Identify which cell holds the provided text, then report its [x, y] central coordinate. 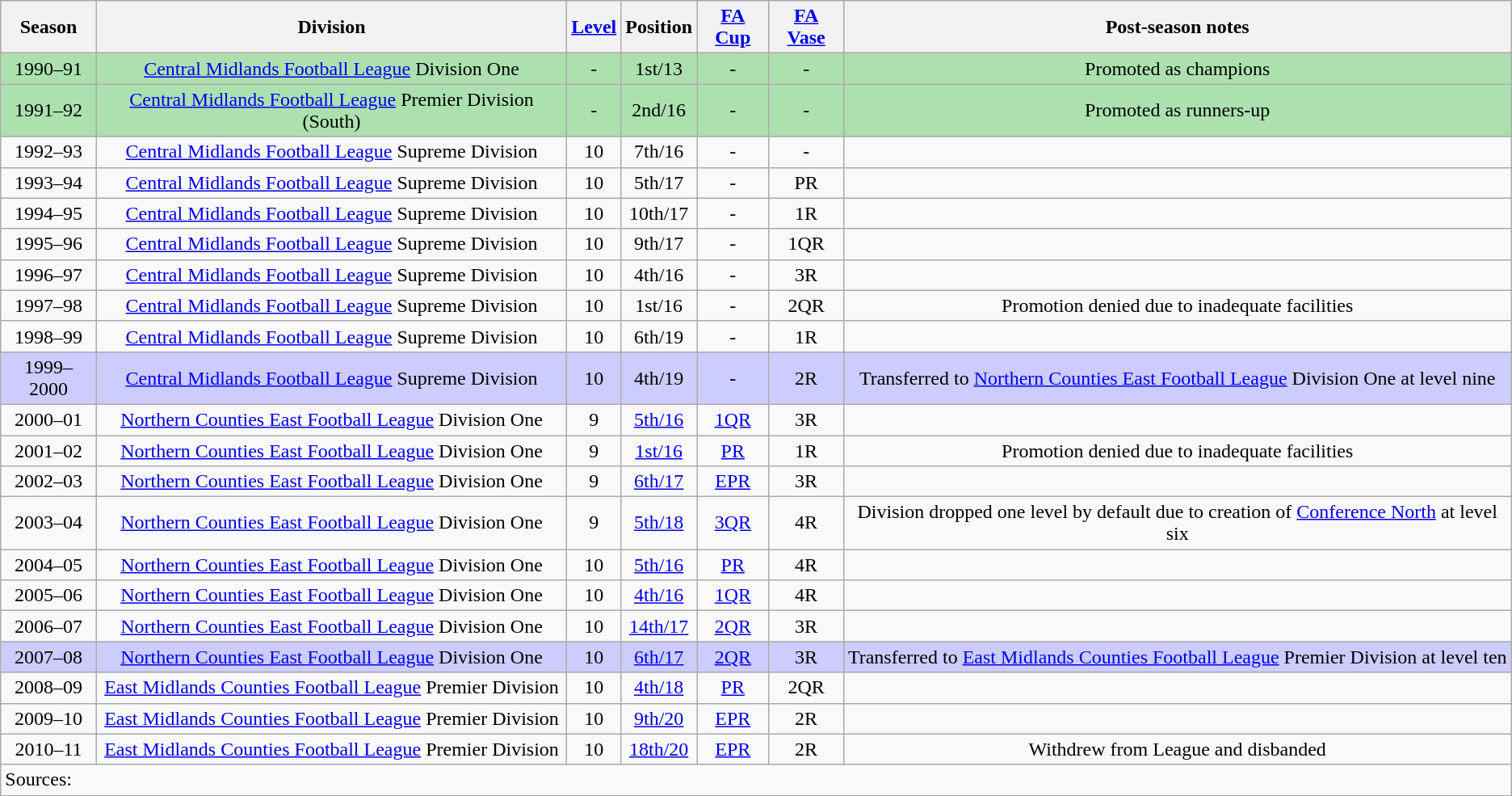
9th/17 [659, 244]
1997–98 [48, 305]
2003–04 [48, 524]
1995–96 [48, 244]
Central Midlands Football League Premier Division (South) [331, 110]
2000–01 [48, 419]
Transferred to Northern Counties East Football League Division One at level nine [1178, 378]
4th/19 [659, 378]
Level [594, 27]
Division dropped one level by default due to creation of Conference North at level six [1178, 524]
2009–10 [48, 718]
1991–92 [48, 110]
2001–02 [48, 450]
FA Cup [733, 27]
5th/18 [659, 524]
1999–2000 [48, 378]
2005–06 [48, 596]
Central Midlands Football League Division One [331, 69]
7th/16 [659, 152]
3QR [733, 524]
2004–05 [48, 565]
Withdrew from League and disbanded [1178, 749]
2002–03 [48, 482]
18th/20 [659, 749]
14th/17 [659, 626]
4th/18 [659, 688]
2006–07 [48, 626]
Season [48, 27]
Sources: [756, 780]
5th/17 [659, 183]
2007–08 [48, 657]
9th/20 [659, 718]
1992–93 [48, 152]
1998–99 [48, 336]
Division [331, 27]
6th/19 [659, 336]
Promoted as runners-up [1178, 110]
1993–94 [48, 183]
2008–09 [48, 688]
Post-season notes [1178, 27]
Transferred to East Midlands Counties Football League Premier Division at level ten [1178, 657]
2010–11 [48, 749]
Position [659, 27]
2nd/16 [659, 110]
Promoted as champions [1178, 69]
1990–91 [48, 69]
FA Vase [806, 27]
1994–95 [48, 213]
1st/13 [659, 69]
10th/17 [659, 213]
1996–97 [48, 275]
